Detect which cell encompasses the target text, then output its [x, y] center coordinate. 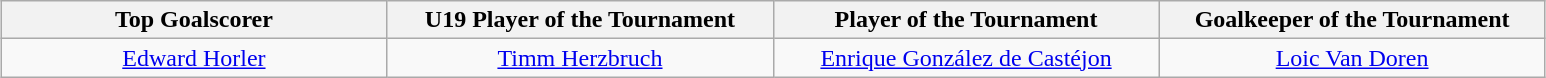
Top Goalscorer [194, 20]
Edward Horler [194, 58]
Player of the Tournament [966, 20]
U19 Player of the Tournament [580, 20]
Loic Van Doren [1352, 58]
Goalkeeper of the Tournament [1352, 20]
Timm Herzbruch [580, 58]
Enrique González de Castéjon [966, 58]
